Scan for the cell matching the given text and deliver its (X, Y) coordinate at center. 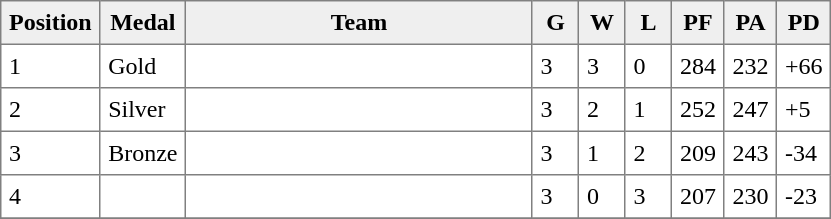
284 (698, 66)
Gold (143, 66)
4 (50, 197)
232 (750, 66)
G (555, 23)
PD (804, 23)
243 (750, 153)
-34 (804, 153)
207 (698, 197)
L (648, 23)
+5 (804, 110)
Medal (143, 23)
230 (750, 197)
W (602, 23)
PF (698, 23)
+66 (804, 66)
209 (698, 153)
Position (50, 23)
252 (698, 110)
PA (750, 23)
-23 (804, 197)
Bronze (143, 153)
Silver (143, 110)
247 (750, 110)
Team (359, 23)
